Determine the (x, y) coordinate at the center of the cell enclosing the given text.  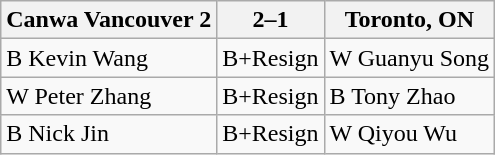
Toronto, ON (410, 20)
W Peter Zhang (109, 96)
W Qiyou Wu (410, 134)
B Tony Zhao (410, 96)
B Kevin Wang (109, 58)
B Nick Jin (109, 134)
2–1 (270, 20)
Canwa Vancouver 2 (109, 20)
W Guanyu Song (410, 58)
